Extract the (X, Y) coordinate from the center of the cell holding the provided text.  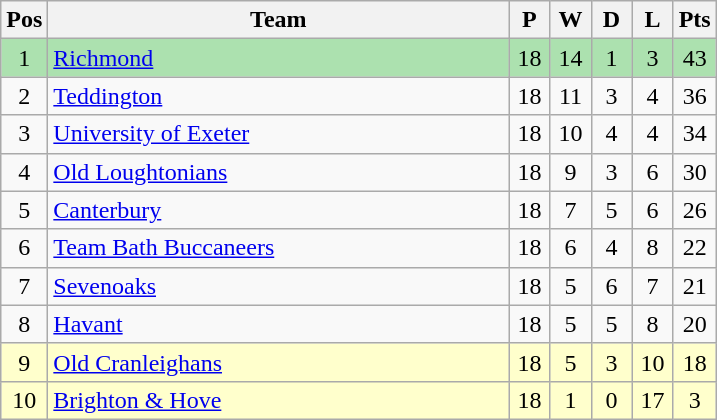
0 (612, 400)
Team (278, 20)
Sevenoaks (278, 286)
Havant (278, 324)
11 (570, 96)
30 (694, 172)
43 (694, 58)
Pts (694, 20)
Canterbury (278, 210)
University of Exeter (278, 134)
L (652, 20)
Old Cranleighans (278, 362)
26 (694, 210)
34 (694, 134)
2 (24, 96)
Richmond (278, 58)
20 (694, 324)
Brighton & Hove (278, 400)
Old Loughtonians (278, 172)
21 (694, 286)
14 (570, 58)
Pos (24, 20)
36 (694, 96)
Team Bath Buccaneers (278, 248)
W (570, 20)
D (612, 20)
17 (652, 400)
Teddington (278, 96)
22 (694, 248)
P (530, 20)
